Capture the cell that displays the provided text and extract its [x, y] central coordinate. 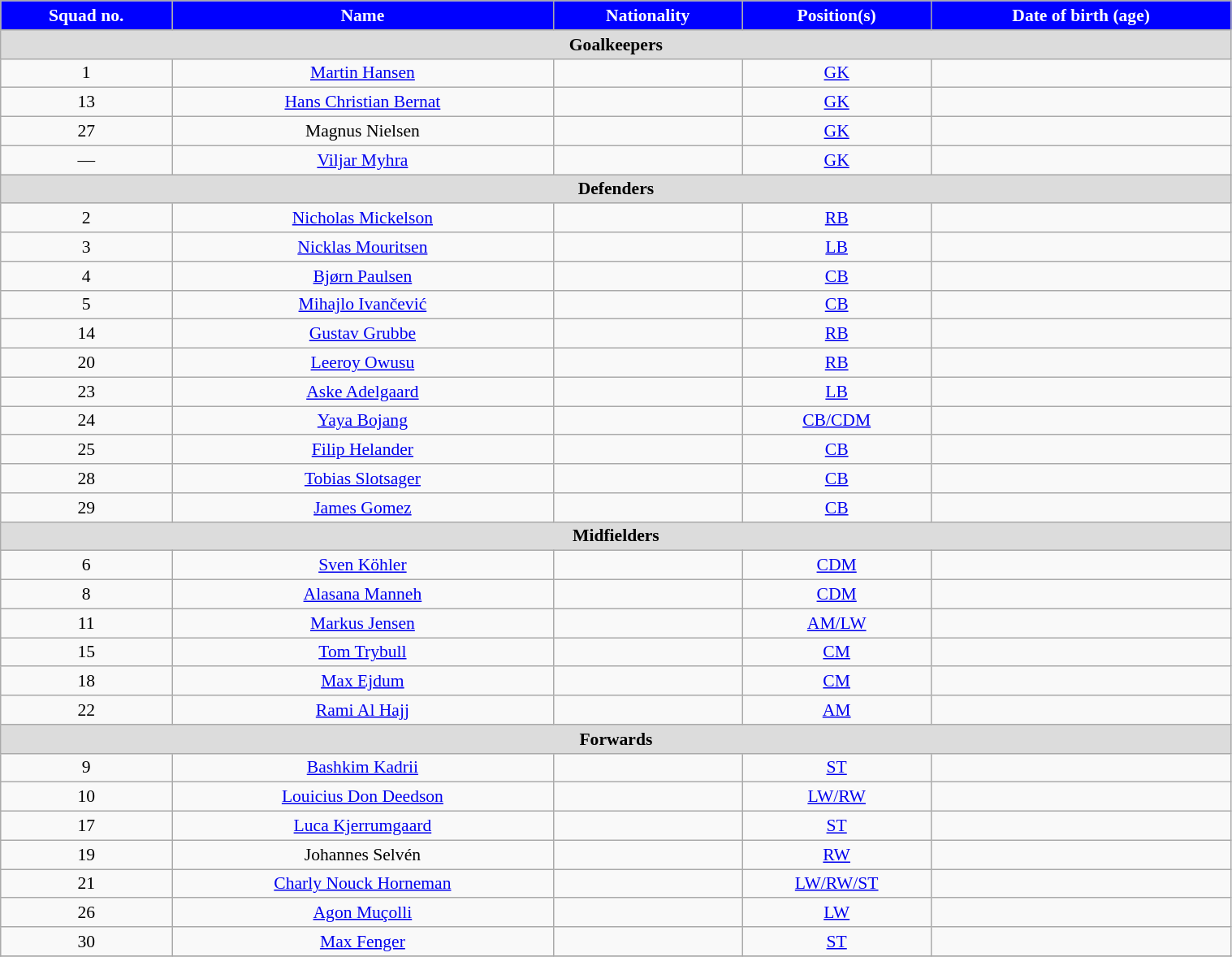
Sven Köhler [363, 565]
6 [86, 565]
RW [836, 855]
Goalkeepers [616, 45]
19 [86, 855]
5 [86, 305]
LW [836, 913]
22 [86, 710]
25 [86, 450]
Bjørn Paulsen [363, 276]
23 [86, 392]
Hans Christian Bernat [363, 102]
Forwards [616, 739]
4 [86, 276]
Defenders [616, 189]
CB/CDM [836, 421]
1 [86, 73]
LW/RW/ST [836, 884]
Squad no. [86, 15]
11 [86, 623]
Bashkim Kadrii [363, 768]
26 [86, 913]
20 [86, 363]
AM [836, 710]
Mihajlo Ivančević [363, 305]
Alasana Manneh [363, 595]
Rami Al Hajj [363, 710]
18 [86, 682]
Yaya Bojang [363, 421]
10 [86, 797]
Max Ejdum [363, 682]
AM/LW [836, 623]
28 [86, 478]
8 [86, 595]
Leeroy Owusu [363, 363]
Gustav Grubbe [363, 334]
Luca Kjerrumgaard [363, 826]
15 [86, 652]
24 [86, 421]
30 [86, 942]
LW/RW [836, 797]
Max Fenger [363, 942]
Filip Helander [363, 450]
21 [86, 884]
Charly Nouck Horneman [363, 884]
3 [86, 247]
Aske Adelgaard [363, 392]
29 [86, 508]
Martin Hansen [363, 73]
Nicholas Mickelson [363, 219]
Agon Muçolli [363, 913]
Louicius Don Deedson [363, 797]
9 [86, 768]
13 [86, 102]
Magnus Nielsen [363, 132]
Nationality [648, 15]
Nicklas Mouritsen [363, 247]
Date of birth (age) [1081, 15]
Markus Jensen [363, 623]
— [86, 160]
Viljar Myhra [363, 160]
27 [86, 132]
James Gomez [363, 508]
Position(s) [836, 15]
Name [363, 15]
14 [86, 334]
2 [86, 219]
Midfielders [616, 536]
Tom Trybull [363, 652]
17 [86, 826]
Johannes Selvén [363, 855]
Tobias Slotsager [363, 478]
